Determine the [X, Y] coordinate at the center of the cell enclosing the given text.  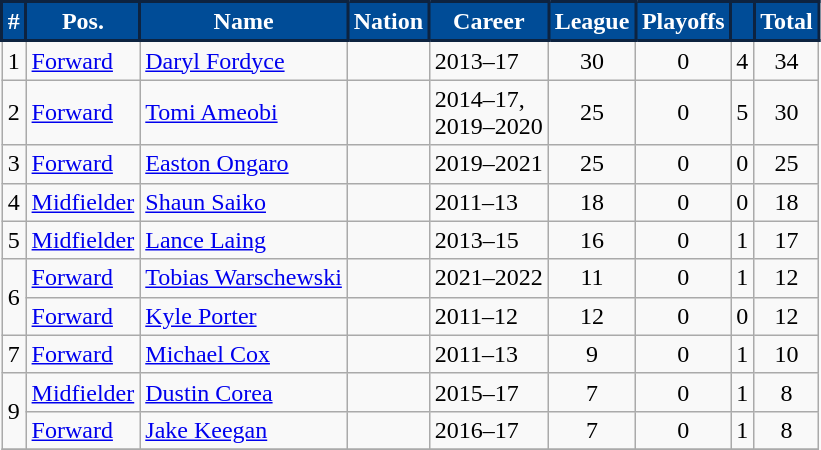
6 [14, 297]
2011–12 [488, 316]
2013–17 [488, 60]
Lance Laing [244, 240]
Michael Cox [244, 354]
34 [786, 60]
Jake Keegan [244, 430]
Kyle Porter [244, 316]
Nation [388, 22]
# [14, 22]
17 [786, 240]
2 [14, 112]
3 [14, 164]
11 [592, 278]
2014–17,2019–2020 [488, 112]
Daryl Fordyce [244, 60]
2019–2021 [488, 164]
Shaun Saiko [244, 202]
2013–15 [488, 240]
2021–2022 [488, 278]
10 [786, 354]
Pos. [83, 22]
Total [786, 22]
Playoffs [684, 22]
Tobias Warschewski [244, 278]
Dustin Corea [244, 392]
2016–17 [488, 430]
16 [592, 240]
2015–17 [488, 392]
Name [244, 22]
League [592, 22]
Tomi Ameobi [244, 112]
Easton Ongaro [244, 164]
Career [488, 22]
